Scan for the cell matching the given text and deliver its (x, y) coordinate at center. 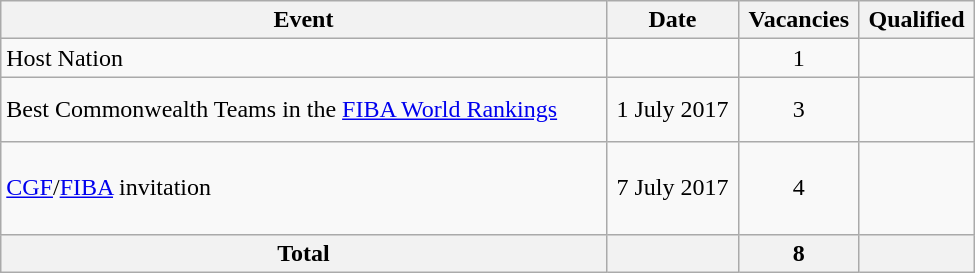
4 (799, 188)
CGF/FIBA invitation (304, 188)
Total (304, 253)
1 July 2017 (672, 110)
Qualified (916, 20)
7 July 2017 (672, 188)
Host Nation (304, 58)
Event (304, 20)
Best Commonwealth Teams in the FIBA World Rankings (304, 110)
8 (799, 253)
Date (672, 20)
3 (799, 110)
1 (799, 58)
Vacancies (799, 20)
